Pinpoint the cell where the given text exists, returning its [x, y] midpoint coordinate. 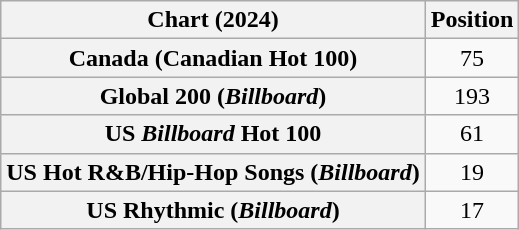
Position [472, 20]
US Hot R&B/Hip-Hop Songs (Billboard) [213, 172]
193 [472, 96]
US Billboard Hot 100 [213, 134]
Global 200 (Billboard) [213, 96]
61 [472, 134]
75 [472, 58]
17 [472, 210]
Canada (Canadian Hot 100) [213, 58]
US Rhythmic (Billboard) [213, 210]
19 [472, 172]
Chart (2024) [213, 20]
